Search for the cell housing the specified text and yield its (X, Y) center coordinate. 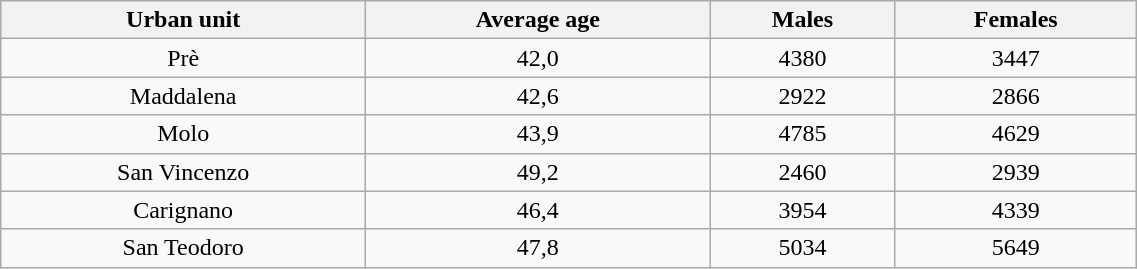
San Teodoro (184, 248)
4380 (802, 58)
4785 (802, 134)
42,6 (538, 96)
Average age (538, 20)
3447 (1016, 58)
Molo (184, 134)
2866 (1016, 96)
Urban unit (184, 20)
4339 (1016, 210)
3954 (802, 210)
Females (1016, 20)
Carignano (184, 210)
2939 (1016, 172)
2460 (802, 172)
5649 (1016, 248)
Prè (184, 58)
4629 (1016, 134)
49,2 (538, 172)
Males (802, 20)
San Vincenzo (184, 172)
47,8 (538, 248)
43,9 (538, 134)
2922 (802, 96)
Maddalena (184, 96)
46,4 (538, 210)
5034 (802, 248)
42,0 (538, 58)
